Scan for the cell matching the given text and deliver its [x, y] coordinate at center. 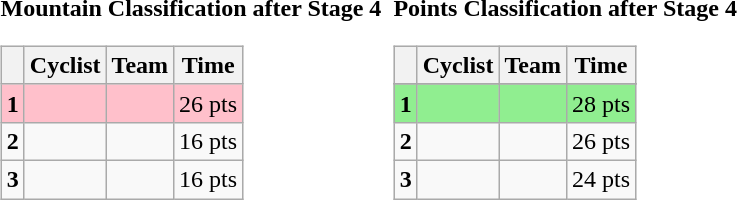
24 pts [600, 179]
28 pts [600, 103]
